From the cell containing the given text, extract its center point as (X, Y) coordinate. 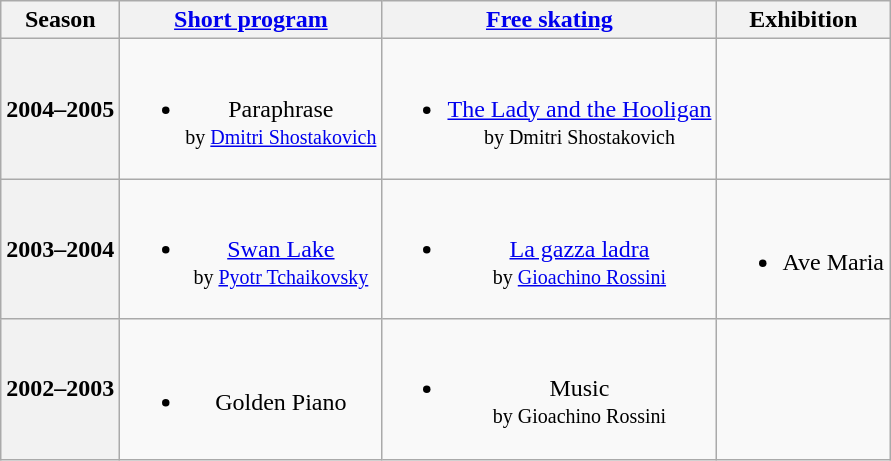
Paraphrase by Dmitri Shostakovich (251, 109)
Swan Lake by Pyotr Tchaikovsky (251, 249)
Music by Gioachino Rossini (550, 389)
Exhibition (804, 20)
The Lady and the Hooligan by Dmitri Shostakovich (550, 109)
2002–2003 (60, 389)
2003–2004 (60, 249)
La gazza ladra by Gioachino Rossini (550, 249)
Ave Maria (804, 249)
Free skating (550, 20)
2004–2005 (60, 109)
Season (60, 20)
Golden Piano (251, 389)
Short program (251, 20)
